Determine the (x, y) coordinate at the center of the cell enclosing the given text.  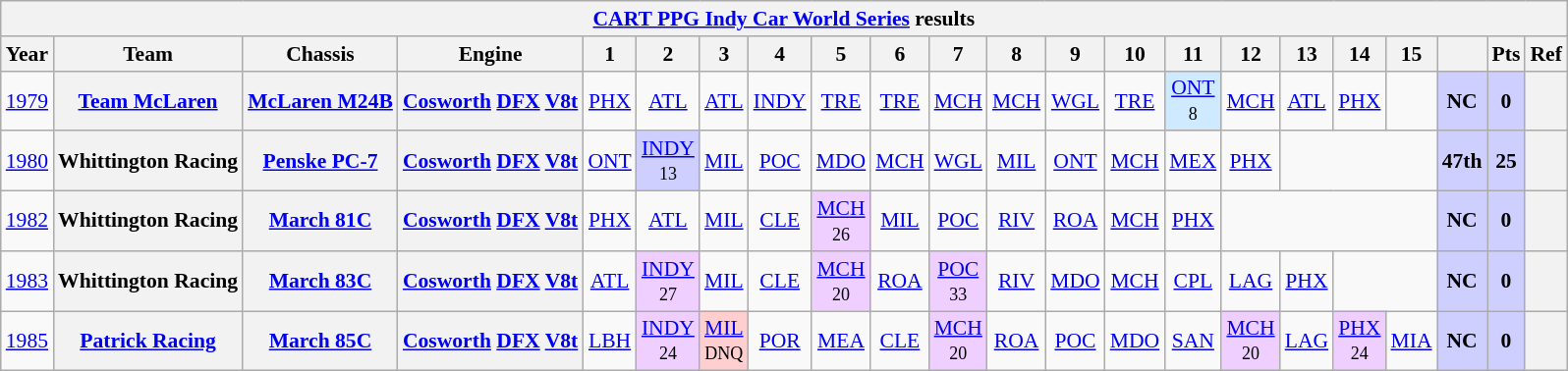
Patrick Racing (147, 342)
CART PPG Indy Car World Series results (784, 19)
Year (28, 54)
1983 (28, 281)
PHX24 (1360, 342)
INDY (780, 100)
1979 (28, 100)
10 (1136, 54)
Pts (1507, 54)
March 85C (320, 342)
McLaren M24B (320, 100)
Ref (1545, 54)
Team McLaren (147, 100)
LBH (609, 342)
POR (780, 342)
15 (1411, 54)
Engine (490, 54)
47th (1462, 161)
1982 (28, 222)
MILDNQ (724, 342)
1980 (28, 161)
5 (841, 54)
2 (668, 54)
MEX (1193, 161)
March 81C (320, 222)
CPL (1193, 281)
Team (147, 54)
7 (959, 54)
Chassis (320, 54)
Penske PC-7 (320, 161)
13 (1307, 54)
ONT8 (1193, 100)
INDY13 (668, 161)
SAN (1193, 342)
March 83C (320, 281)
6 (900, 54)
11 (1193, 54)
POC33 (959, 281)
9 (1075, 54)
MEA (841, 342)
1985 (28, 342)
25 (1507, 161)
3 (724, 54)
INDY27 (668, 281)
14 (1360, 54)
INDY24 (668, 342)
8 (1016, 54)
12 (1250, 54)
MIA (1411, 342)
1 (609, 54)
MCH26 (841, 222)
4 (780, 54)
